Extract the (X, Y) coordinate from the center of the cell holding the provided text.  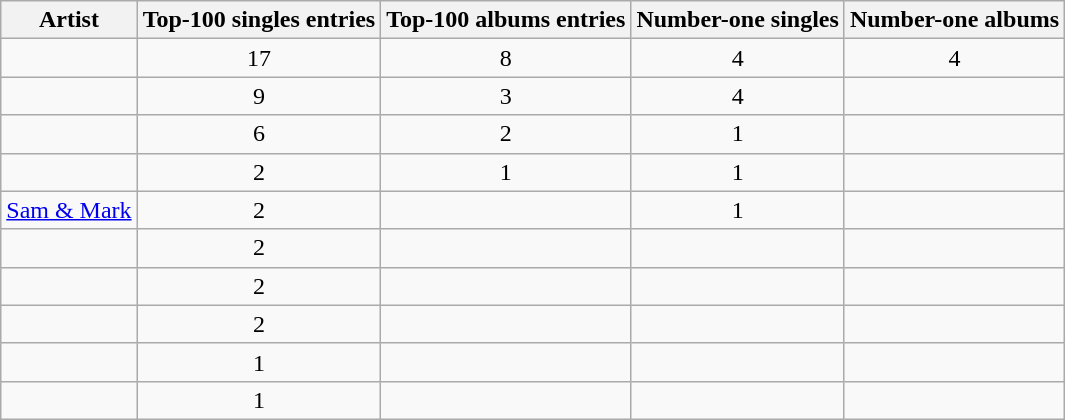
9 (259, 96)
Number-one singles (738, 20)
6 (259, 134)
8 (506, 58)
3 (506, 96)
17 (259, 58)
Top-100 albums entries (506, 20)
Number-one albums (954, 20)
Sam & Mark (69, 210)
Top-100 singles entries (259, 20)
Artist (69, 20)
